Capture the cell that displays the provided text and extract its (x, y) central coordinate. 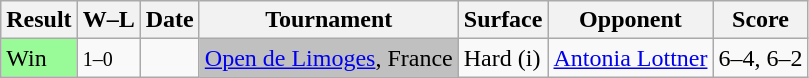
Open de Limoges, France (328, 58)
6–4, 6–2 (760, 58)
Win (39, 58)
Tournament (328, 20)
Result (39, 20)
Opponent (630, 20)
Antonia Lottner (630, 58)
Score (760, 20)
Surface (503, 20)
Hard (i) (503, 58)
Date (170, 20)
1–0 (108, 58)
W–L (108, 20)
